Find where the given text appears and provide that cell's center as [x, y] coordinate. 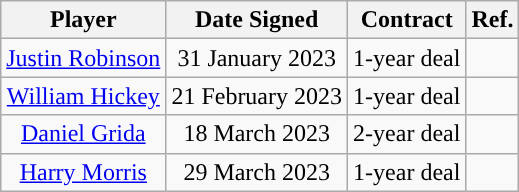
Harry Morris [84, 172]
Date Signed [257, 20]
Contract [407, 20]
31 January 2023 [257, 58]
Justin Robinson [84, 58]
29 March 2023 [257, 172]
Player [84, 20]
18 March 2023 [257, 134]
Ref. [492, 20]
Daniel Grida [84, 134]
2-year deal [407, 134]
William Hickey [84, 96]
21 February 2023 [257, 96]
